Extract the [X, Y] coordinate from the center of the cell holding the provided text.  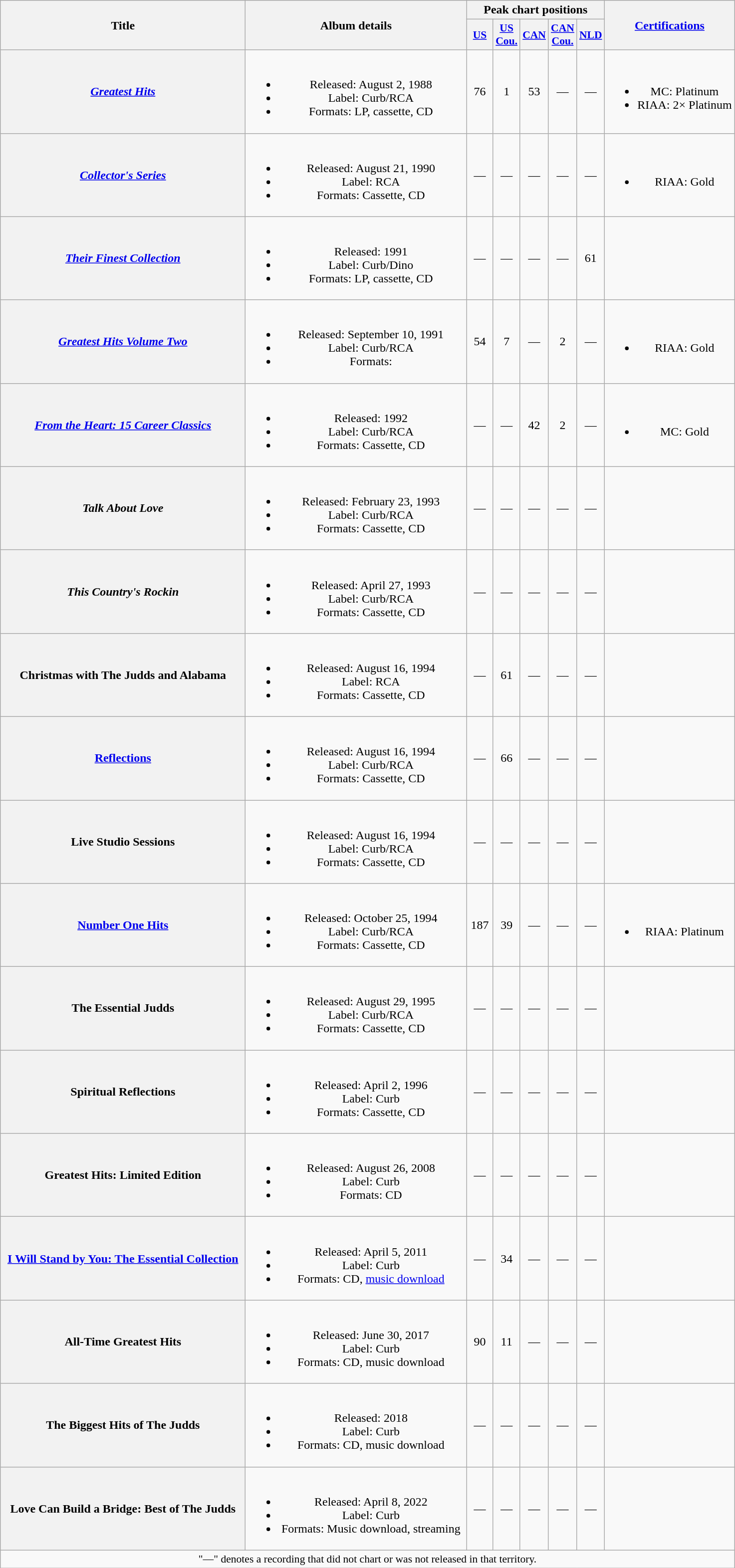
Number One Hits [123, 925]
Greatest Hits Volume Two [123, 341]
1 [506, 92]
39 [506, 925]
11 [506, 1342]
Released: August 21, 1990Label: RCAFormats: Cassette, CD [356, 175]
Released: August 2, 1988Label: Curb/RCAFormats: LP, cassette, CD [356, 92]
Released: August 29, 1995Label: Curb/RCAFormats: Cassette, CD [356, 1009]
53 [534, 92]
NLD [591, 35]
Released: April 27, 1993Label: Curb/RCAFormats: Cassette, CD [356, 592]
Released: April 8, 2022Label: CurbFormats: Music download, streaming [356, 1509]
US [480, 35]
Released: October 25, 1994Label: Curb/RCAFormats: Cassette, CD [356, 925]
Released: June 30, 2017Label: CurbFormats: CD, music download [356, 1342]
USCou. [506, 35]
76 [480, 92]
Certifications [670, 25]
34 [506, 1258]
Title [123, 25]
Greatest Hits: Limited Edition [123, 1175]
187 [480, 925]
The Essential Judds [123, 1009]
Love Can Build a Bridge: Best of The Judds [123, 1509]
Spiritual Reflections [123, 1092]
Released: 1992Label: Curb/RCAFormats: Cassette, CD [356, 425]
CANCou. [563, 35]
Released: August 26, 2008Label: CurbFormats: CD [356, 1175]
7 [506, 341]
Released: April 5, 2011Label: CurbFormats: CD, music download [356, 1258]
CAN [534, 35]
Christmas with The Judds and Alabama [123, 674]
Album details [356, 25]
RIAA: Platinum [670, 925]
Greatest Hits [123, 92]
Collector's Series [123, 175]
I Will Stand by You: The Essential Collection [123, 1258]
Reflections [123, 758]
42 [534, 425]
Talk About Love [123, 508]
Released: April 2, 1996Label: CurbFormats: Cassette, CD [356, 1092]
66 [506, 758]
Released: September 10, 1991Label: Curb/RCAFormats: [356, 341]
MC: Gold [670, 425]
All-Time Greatest Hits [123, 1342]
The Biggest Hits of The Judds [123, 1425]
54 [480, 341]
From the Heart: 15 Career Classics [123, 425]
90 [480, 1342]
Live Studio Sessions [123, 842]
Released: 2018Label: CurbFormats: CD, music download [356, 1425]
Released: 1991Label: Curb/DinoFormats: LP, cassette, CD [356, 258]
Their Finest Collection [123, 258]
Peak chart positions [536, 10]
Released: February 23, 1993Label: Curb/RCAFormats: Cassette, CD [356, 508]
"—" denotes a recording that did not chart or was not released in that territory. [368, 1559]
MC: PlatinumRIAA: 2× Platinum [670, 92]
This Country's Rockin [123, 592]
Released: August 16, 1994Label: RCAFormats: Cassette, CD [356, 674]
